Identify which cell holds the provided text, then report its (X, Y) central coordinate. 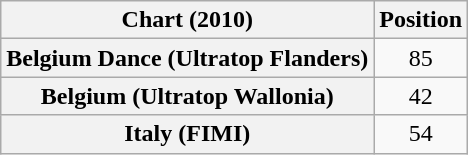
54 (421, 134)
Position (421, 20)
Chart (2010) (188, 20)
42 (421, 96)
Belgium Dance (Ultratop Flanders) (188, 58)
Italy (FIMI) (188, 134)
85 (421, 58)
Belgium (Ultratop Wallonia) (188, 96)
